Search for the cell housing the specified text and yield its [x, y] center coordinate. 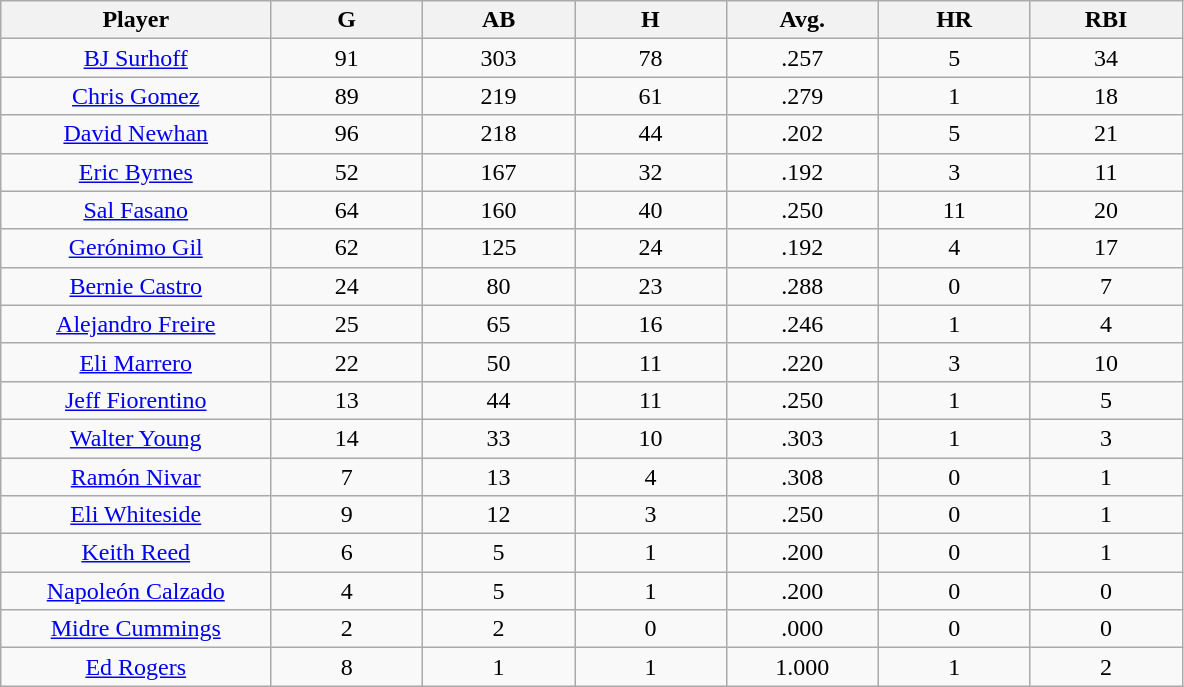
HR [954, 20]
17 [1106, 248]
160 [499, 210]
219 [499, 96]
18 [1106, 96]
12 [499, 515]
62 [347, 248]
125 [499, 248]
Gerónimo Gil [136, 248]
Jeff Fiorentino [136, 400]
22 [347, 362]
Eli Marrero [136, 362]
AB [499, 20]
BJ Surhoff [136, 58]
52 [347, 172]
Eric Byrnes [136, 172]
50 [499, 362]
Bernie Castro [136, 286]
9 [347, 515]
Alejandro Freire [136, 324]
David Newhan [136, 134]
6 [347, 553]
Napoleón Calzado [136, 591]
Eli Whiteside [136, 515]
80 [499, 286]
32 [650, 172]
16 [650, 324]
.303 [802, 438]
91 [347, 58]
33 [499, 438]
Sal Fasano [136, 210]
Player [136, 20]
1.000 [802, 667]
20 [1106, 210]
G [347, 20]
Keith Reed [136, 553]
Avg. [802, 20]
218 [499, 134]
.220 [802, 362]
.288 [802, 286]
8 [347, 667]
Walter Young [136, 438]
78 [650, 58]
64 [347, 210]
.279 [802, 96]
.308 [802, 477]
Chris Gomez [136, 96]
Ramón Nivar [136, 477]
14 [347, 438]
RBI [1106, 20]
34 [1106, 58]
23 [650, 286]
96 [347, 134]
61 [650, 96]
65 [499, 324]
Midre Cummings [136, 629]
H [650, 20]
303 [499, 58]
21 [1106, 134]
.257 [802, 58]
167 [499, 172]
25 [347, 324]
Ed Rogers [136, 667]
.246 [802, 324]
.202 [802, 134]
89 [347, 96]
.000 [802, 629]
40 [650, 210]
